Scan for the cell matching the given text and deliver its [x, y] coordinate at center. 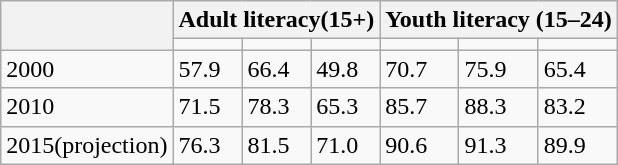
78.3 [276, 107]
85.7 [420, 107]
2010 [87, 107]
91.3 [498, 145]
49.8 [346, 69]
Youth literacy (15–24) [499, 20]
71.5 [208, 107]
90.6 [420, 145]
2000 [87, 69]
65.3 [346, 107]
Adult literacy(15+) [276, 20]
66.4 [276, 69]
76.3 [208, 145]
75.9 [498, 69]
65.4 [578, 69]
89.9 [578, 145]
81.5 [276, 145]
88.3 [498, 107]
71.0 [346, 145]
57.9 [208, 69]
83.2 [578, 107]
2015(projection) [87, 145]
70.7 [420, 69]
